Output the [X, Y] coordinate of the center of the cell containing the given text.  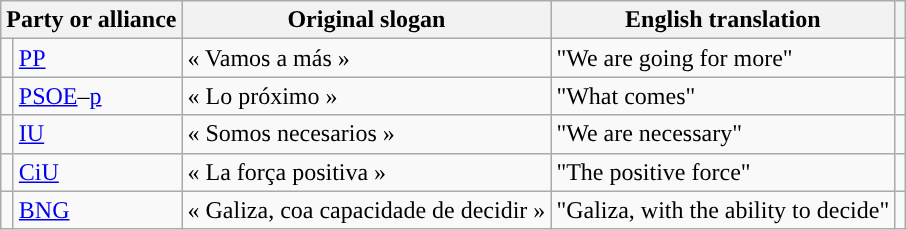
« La força positiva » [366, 172]
"We are necessary" [723, 134]
Original slogan [366, 20]
PP [98, 58]
PSOE–p [98, 96]
CiU [98, 172]
« Lo próximo » [366, 96]
English translation [723, 20]
« Somos necesarios » [366, 134]
« Vamos a más » [366, 58]
BNG [98, 210]
« Galiza, coa capacidade de decidir » [366, 210]
"The positive force" [723, 172]
Party or alliance [92, 20]
"What comes" [723, 96]
IU [98, 134]
"We are going for more" [723, 58]
"Galiza, with the ability to decide" [723, 210]
